Capture the cell that displays the provided text and extract its (x, y) central coordinate. 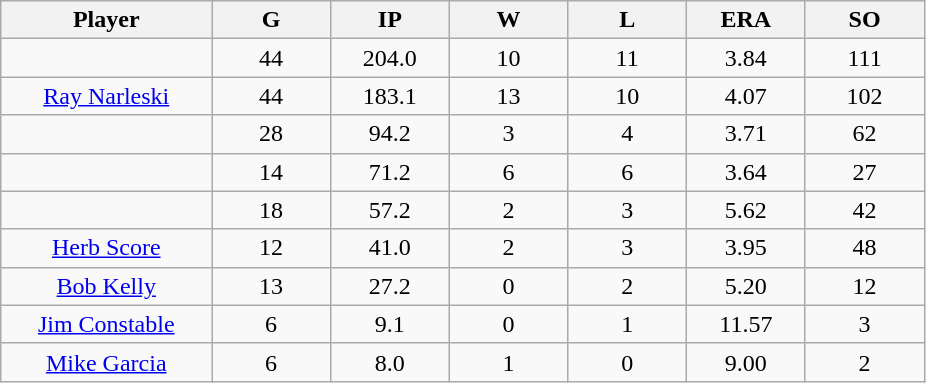
3.71 (746, 134)
204.0 (390, 58)
L (628, 20)
G (272, 20)
27 (864, 172)
94.2 (390, 134)
28 (272, 134)
57.2 (390, 210)
Player (106, 20)
4.07 (746, 96)
48 (864, 248)
3.64 (746, 172)
Herb Score (106, 248)
SO (864, 20)
27.2 (390, 286)
71.2 (390, 172)
3.95 (746, 248)
4 (628, 134)
42 (864, 210)
18 (272, 210)
9.00 (746, 362)
ERA (746, 20)
Bob Kelly (106, 286)
8.0 (390, 362)
183.1 (390, 96)
IP (390, 20)
41.0 (390, 248)
5.20 (746, 286)
Mike Garcia (106, 362)
Ray Narleski (106, 96)
9.1 (390, 324)
W (508, 20)
5.62 (746, 210)
11.57 (746, 324)
102 (864, 96)
3.84 (746, 58)
Jim Constable (106, 324)
111 (864, 58)
14 (272, 172)
62 (864, 134)
11 (628, 58)
